Extract the (x, y) coordinate from the center of the cell holding the provided text.  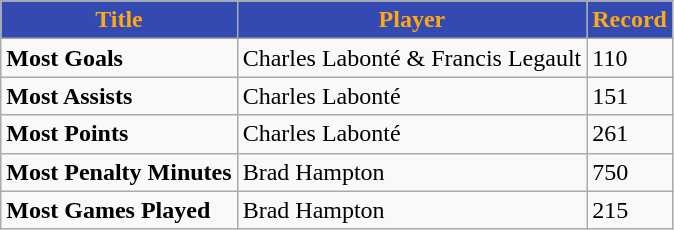
Most Penalty Minutes (119, 172)
750 (630, 172)
Most Goals (119, 58)
Record (630, 20)
Charles Labonté & Francis Legault (412, 58)
110 (630, 58)
151 (630, 96)
Title (119, 20)
Most Points (119, 134)
Most Games Played (119, 210)
Most Assists (119, 96)
Player (412, 20)
215 (630, 210)
261 (630, 134)
